Capture the cell that displays the provided text and extract its [X, Y] central coordinate. 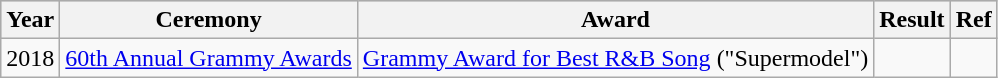
Grammy Award for Best R&B Song ("Supermodel") [615, 58]
Ceremony [208, 20]
Ref [974, 20]
Result [912, 20]
Year [30, 20]
2018 [30, 58]
Award [615, 20]
60th Annual Grammy Awards [208, 58]
